For the text-containing cell, return its midpoint in [x, y] coordinate format. 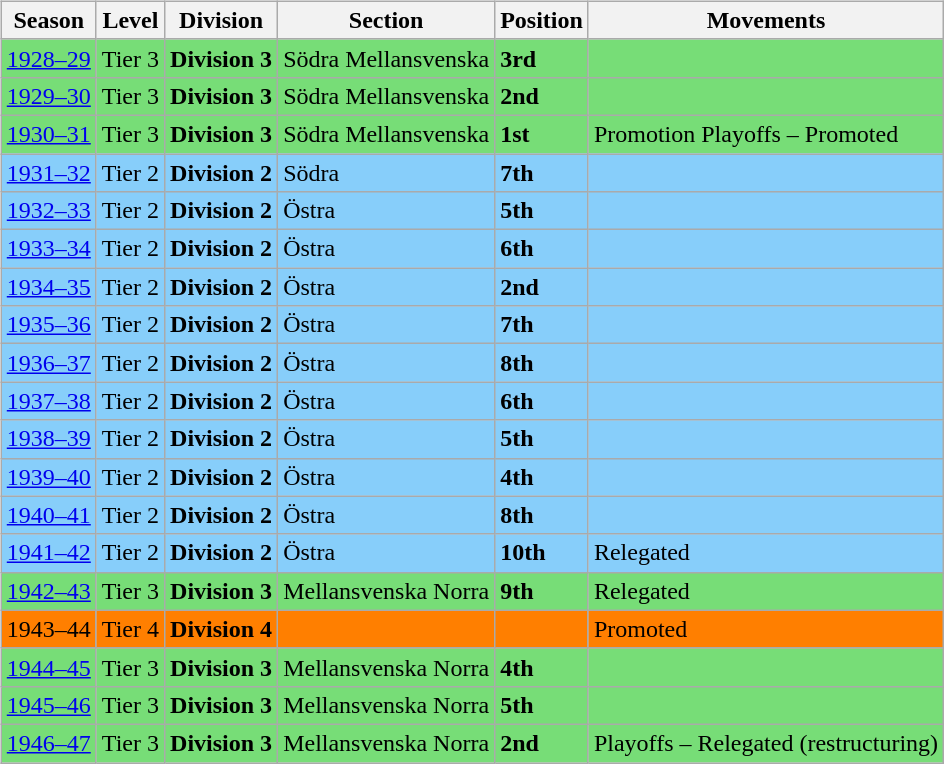
1931–32 [48, 173]
1941–42 [48, 553]
1944–45 [48, 667]
1940–41 [48, 515]
1st [542, 134]
1939–40 [48, 477]
Promoted [766, 629]
Movements [766, 20]
3rd [542, 58]
Playoffs – Relegated (restructuring) [766, 743]
1932–33 [48, 211]
Section [386, 20]
Season [48, 20]
1943–44 [48, 629]
Södra [386, 173]
1934–35 [48, 287]
1937–38 [48, 401]
1936–37 [48, 363]
9th [542, 591]
Promotion Playoffs – Promoted [766, 134]
Division [222, 20]
1942–43 [48, 591]
1933–34 [48, 249]
Tier 4 [130, 629]
1930–31 [48, 134]
1945–46 [48, 705]
1938–39 [48, 439]
1928–29 [48, 58]
1929–30 [48, 96]
Position [542, 20]
10th [542, 553]
1935–36 [48, 325]
Division 4 [222, 629]
Level [130, 20]
1946–47 [48, 743]
